Locate the cell with the specified text and output its [x, y] center coordinate. 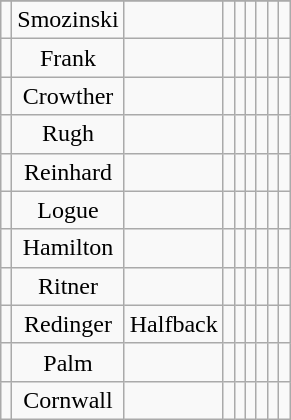
Frank [68, 58]
Ritner [68, 286]
Crowther [68, 96]
Smozinski [68, 20]
Palm [68, 362]
Reinhard [68, 172]
Redinger [68, 324]
Halfback [174, 324]
Hamilton [68, 248]
Rugh [68, 134]
Logue [68, 210]
Cornwall [68, 400]
